For the text-containing cell, return its midpoint in [X, Y] coordinate format. 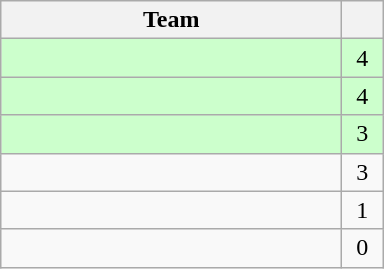
0 [362, 248]
Team [172, 20]
1 [362, 210]
